From the cell containing the given text, extract its center point as (x, y) coordinate. 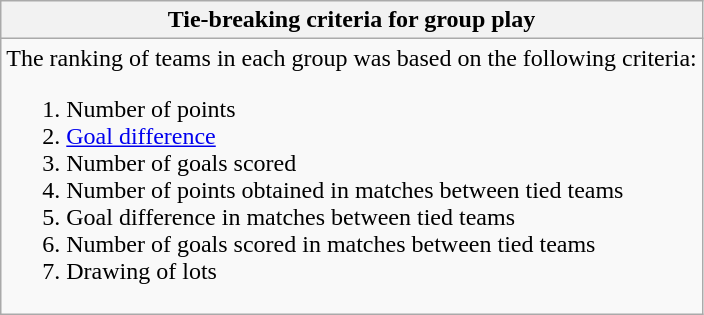
Tie-breaking criteria for group play (352, 20)
